Scan for the cell matching the given text and deliver its [X, Y] coordinate at center. 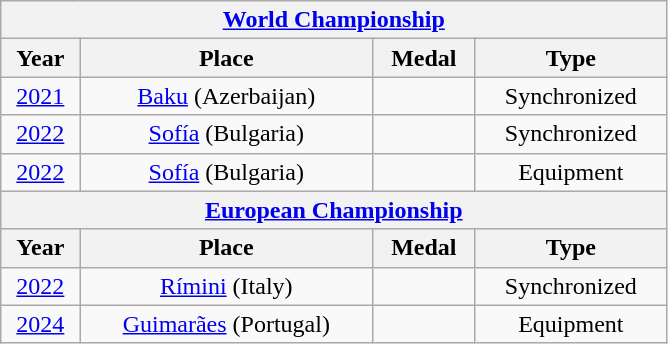
Guimarães (Portugal) [226, 324]
World Championship [334, 20]
European Championship [334, 210]
Rímini (Italy) [226, 286]
2021 [40, 96]
Baku (Azerbaijan) [226, 96]
2024 [40, 324]
